Return [X, Y] of the center of cell containing provided text 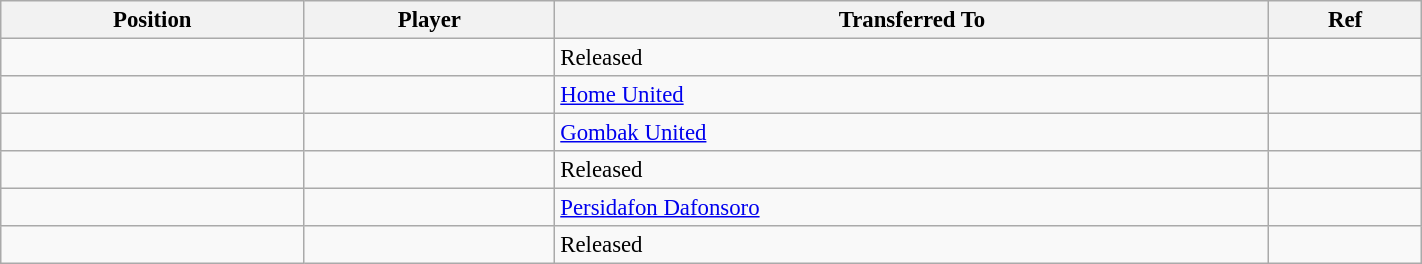
Transferred To [912, 20]
Persidafon Dafonsoro [912, 208]
Gombak United [912, 133]
Home United [912, 95]
Ref [1345, 20]
Player [430, 20]
Position [152, 20]
